Pinpoint the cell where the given text exists, returning its (x, y) midpoint coordinate. 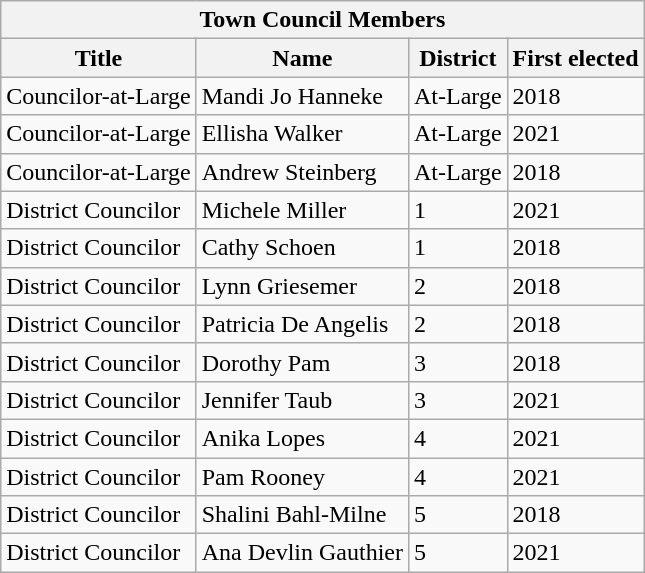
Jennifer Taub (302, 400)
Ellisha Walker (302, 134)
Lynn Griesemer (302, 286)
Patricia De Angelis (302, 324)
Michele Miller (302, 210)
First elected (576, 58)
Pam Rooney (302, 477)
Town Council Members (322, 20)
Name (302, 58)
Shalini Bahl-Milne (302, 515)
Title (98, 58)
Ana Devlin Gauthier (302, 553)
District (458, 58)
Cathy Schoen (302, 248)
Anika Lopes (302, 438)
Andrew Steinberg (302, 172)
Mandi Jo Hanneke (302, 96)
Dorothy Pam (302, 362)
